Identify which cell holds the provided text, then report its (x, y) central coordinate. 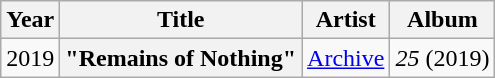
2019 (30, 58)
"Remains of Nothing" (181, 58)
Archive (346, 58)
Title (181, 20)
Year (30, 20)
Album (442, 20)
25 (2019) (442, 58)
Artist (346, 20)
